Capture the cell that displays the provided text and extract its [X, Y] central coordinate. 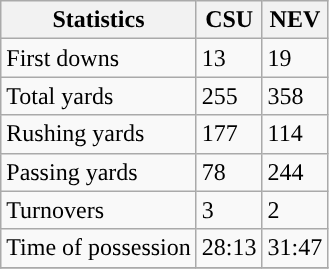
Rushing yards [99, 134]
Total yards [99, 96]
Passing yards [99, 172]
Statistics [99, 20]
NEV [295, 20]
Time of possession [99, 248]
Turnovers [99, 210]
358 [295, 96]
255 [229, 96]
19 [295, 58]
177 [229, 134]
First downs [99, 58]
114 [295, 134]
CSU [229, 20]
31:47 [295, 248]
28:13 [229, 248]
244 [295, 172]
78 [229, 172]
2 [295, 210]
3 [229, 210]
13 [229, 58]
